From the cell containing the given text, extract its center point as (X, Y) coordinate. 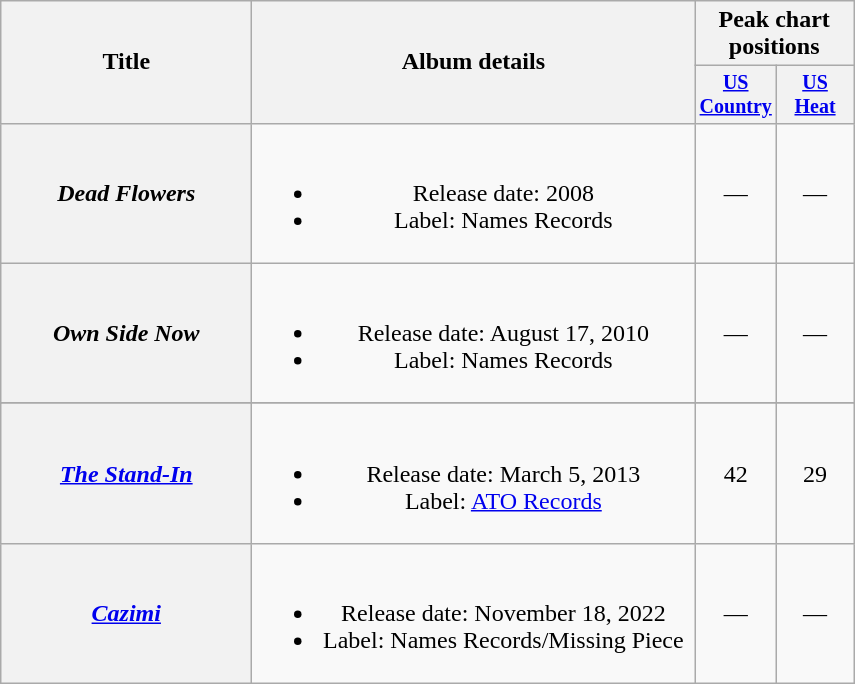
Own Side Now (126, 333)
Peak chartpositions (774, 34)
US Heat (816, 94)
Release date: November 18, 2022Label: Names Records/Missing Piece (474, 613)
29 (816, 473)
Dead Flowers (126, 193)
US Country (736, 94)
Cazimi (126, 613)
Release date: August 17, 2010Label: Names Records (474, 333)
Album details (474, 62)
Release date: March 5, 2013Label: ATO Records (474, 473)
The Stand-In (126, 473)
Release date: 2008Label: Names Records (474, 193)
42 (736, 473)
Title (126, 62)
